Determine the (X, Y) coordinate at the center of the cell enclosing the given text.  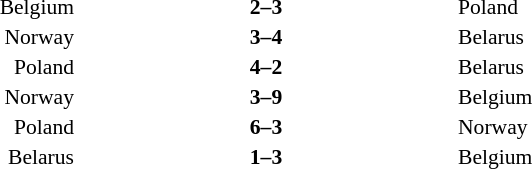
4–2 (266, 67)
3–4 (266, 37)
3–9 (266, 97)
6–3 (266, 127)
